Search for the cell housing the specified text and yield its (X, Y) center coordinate. 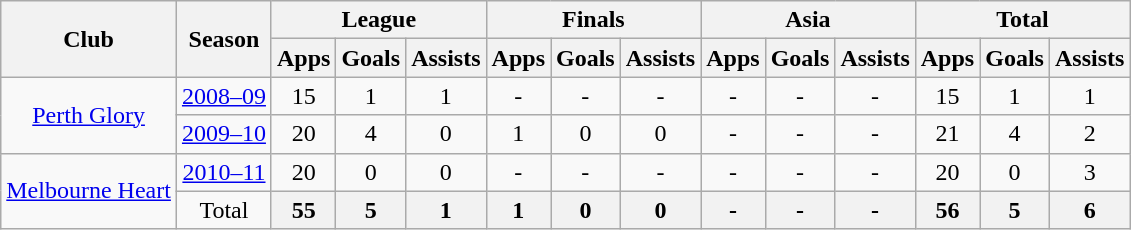
Asia (808, 20)
3 (1089, 172)
League (378, 20)
2009–10 (224, 134)
2008–09 (224, 96)
Melbourne Heart (89, 191)
2 (1089, 134)
Club (89, 39)
Season (224, 39)
55 (303, 210)
2010–11 (224, 172)
Perth Glory (89, 115)
6 (1089, 210)
56 (947, 210)
Finals (594, 20)
21 (947, 134)
